From the cell containing the given text, extract its center point as [X, Y] coordinate. 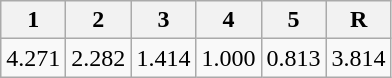
0.813 [294, 58]
3.814 [358, 58]
1.414 [164, 58]
2 [98, 20]
1 [34, 20]
1.000 [228, 58]
R [358, 20]
4 [228, 20]
4.271 [34, 58]
3 [164, 20]
5 [294, 20]
2.282 [98, 58]
